Return [x, y] of the center of cell containing provided text 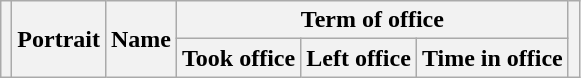
Took office [239, 58]
Term of office [373, 20]
Time in office [492, 58]
Name [140, 39]
Left office [359, 58]
Portrait [59, 39]
